Pinpoint the cell where the given text exists, returning its [x, y] midpoint coordinate. 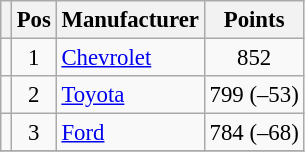
2 [34, 95]
799 (–53) [254, 95]
Pos [34, 20]
784 (–68) [254, 133]
1 [34, 58]
Points [254, 20]
3 [34, 133]
Toyota [130, 95]
Manufacturer [130, 20]
852 [254, 58]
Chevrolet [130, 58]
Ford [130, 133]
